For the text-containing cell, return its midpoint in [x, y] coordinate format. 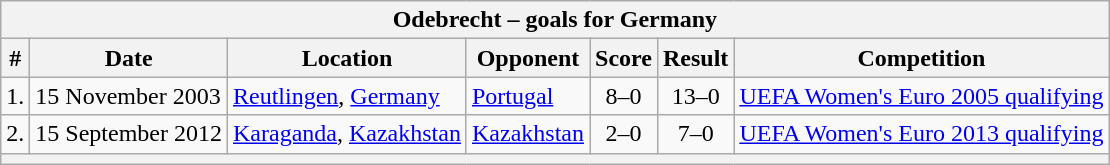
1. [16, 96]
Opponent [528, 58]
Result [695, 58]
# [16, 58]
Location [348, 58]
UEFA Women's Euro 2013 qualifying [922, 134]
Competition [922, 58]
Karaganda, Kazakhstan [348, 134]
15 September 2012 [129, 134]
2–0 [624, 134]
15 November 2003 [129, 96]
2. [16, 134]
Date [129, 58]
7–0 [695, 134]
Reutlingen, Germany [348, 96]
8–0 [624, 96]
UEFA Women's Euro 2005 qualifying [922, 96]
13–0 [695, 96]
Score [624, 58]
Kazakhstan [528, 134]
Portugal [528, 96]
Odebrecht – goals for Germany [555, 20]
